Detect which cell encompasses the target text, then output its (X, Y) center coordinate. 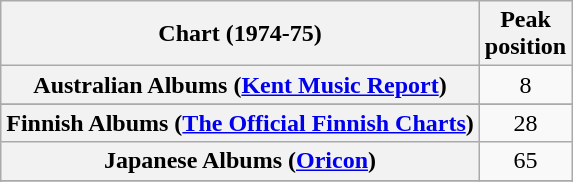
Finnish Albums (The Official Finnish Charts) (240, 123)
8 (525, 85)
65 (525, 161)
28 (525, 123)
Australian Albums (Kent Music Report) (240, 85)
Peak position (525, 34)
Japanese Albums (Oricon) (240, 161)
Chart (1974-75) (240, 34)
